Scan for the cell matching the given text and deliver its [x, y] coordinate at center. 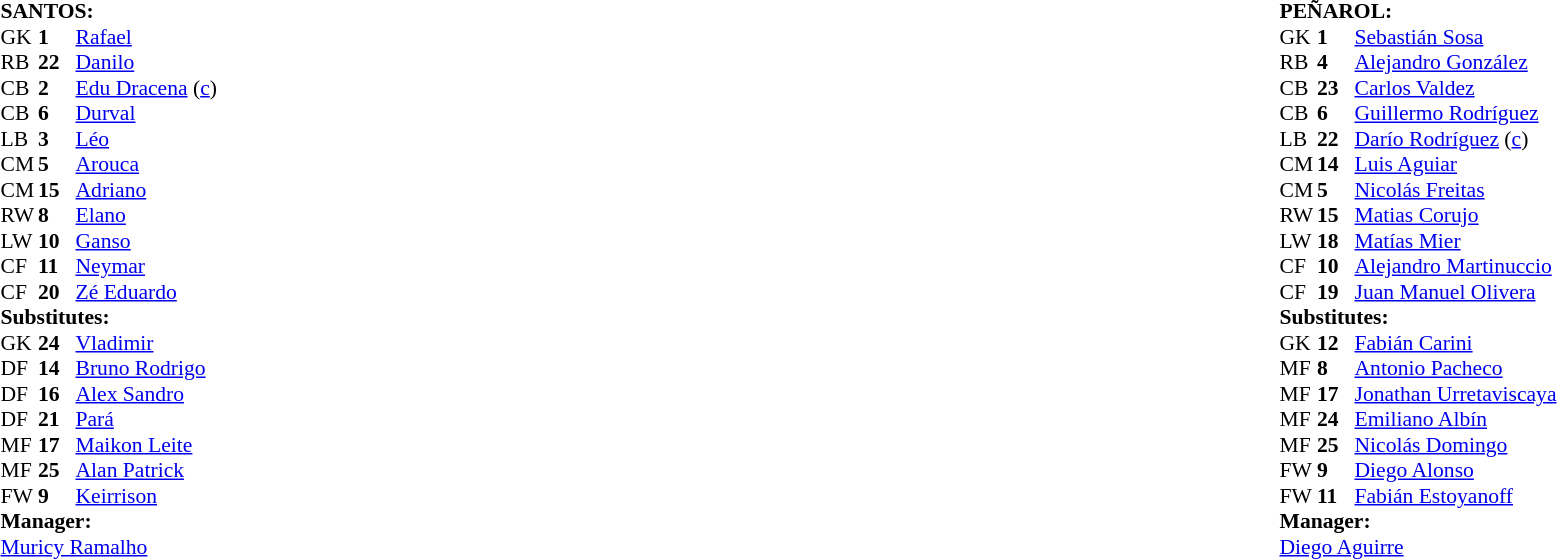
Jonathan Urretaviscaya [1456, 394]
Pará [146, 419]
Durval [146, 113]
Keirrison [146, 496]
Guillermo Rodríguez [1456, 113]
2 [57, 88]
Nicolás Freitas [1456, 190]
19 [1336, 292]
Edu Dracena (c) [146, 88]
Emiliano Albín [1456, 419]
Sebastián Sosa [1456, 37]
Darío Rodríguez (c) [1456, 139]
Fabián Carini [1456, 343]
23 [1336, 88]
3 [57, 139]
Ganso [146, 241]
Rafael [146, 37]
Arouca [146, 165]
Carlos Valdez [1456, 88]
20 [57, 292]
Luis Aguiar [1456, 165]
Alan Patrick [146, 471]
Adriano [146, 190]
18 [1336, 241]
Matías Mier [1456, 241]
Neymar [146, 267]
Maikon Leite [146, 445]
Léo [146, 139]
Vladimir [146, 343]
Alejandro González [1456, 63]
Danilo [146, 63]
Elano [146, 215]
16 [57, 394]
Alejandro Martinuccio [1456, 267]
Zé Eduardo [146, 292]
Fabián Estoyanoff [1456, 496]
Antonio Pacheco [1456, 369]
Bruno Rodrigo [146, 369]
Juan Manuel Olivera [1456, 292]
21 [57, 419]
Alex Sandro [146, 394]
Diego Alonso [1456, 471]
12 [1336, 343]
4 [1336, 63]
Matias Corujo [1456, 215]
Nicolás Domingo [1456, 445]
